From the cell containing the given text, extract its center point as (X, Y) coordinate. 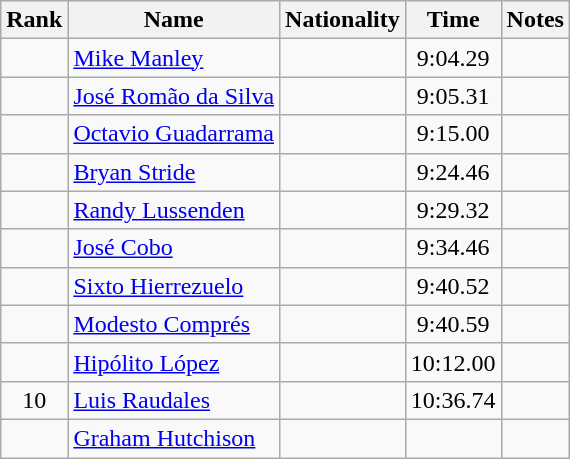
10 (34, 400)
Graham Hutchison (174, 438)
9:24.46 (453, 172)
Randy Lussenden (174, 210)
Octavio Guadarrama (174, 134)
Time (453, 20)
9:40.59 (453, 324)
Nationality (343, 20)
Modesto Comprés (174, 324)
Sixto Hierrezuelo (174, 286)
9:34.46 (453, 248)
9:15.00 (453, 134)
Bryan Stride (174, 172)
Mike Manley (174, 58)
Notes (535, 20)
José Romão da Silva (174, 96)
Rank (34, 20)
Luis Raudales (174, 400)
9:05.31 (453, 96)
Name (174, 20)
10:12.00 (453, 362)
José Cobo (174, 248)
9:40.52 (453, 286)
10:36.74 (453, 400)
9:29.32 (453, 210)
Hipólito López (174, 362)
9:04.29 (453, 58)
